Extract the [X, Y] coordinate from the center of the cell holding the provided text.  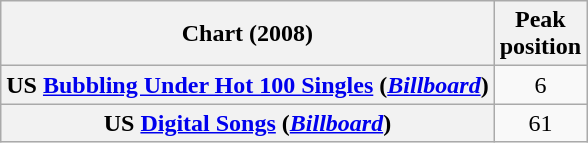
61 [540, 123]
US Digital Songs (Billboard) [248, 123]
US Bubbling Under Hot 100 Singles (Billboard) [248, 85]
Chart (2008) [248, 34]
Peakposition [540, 34]
6 [540, 85]
